From the cell containing the given text, extract its center point as [x, y] coordinate. 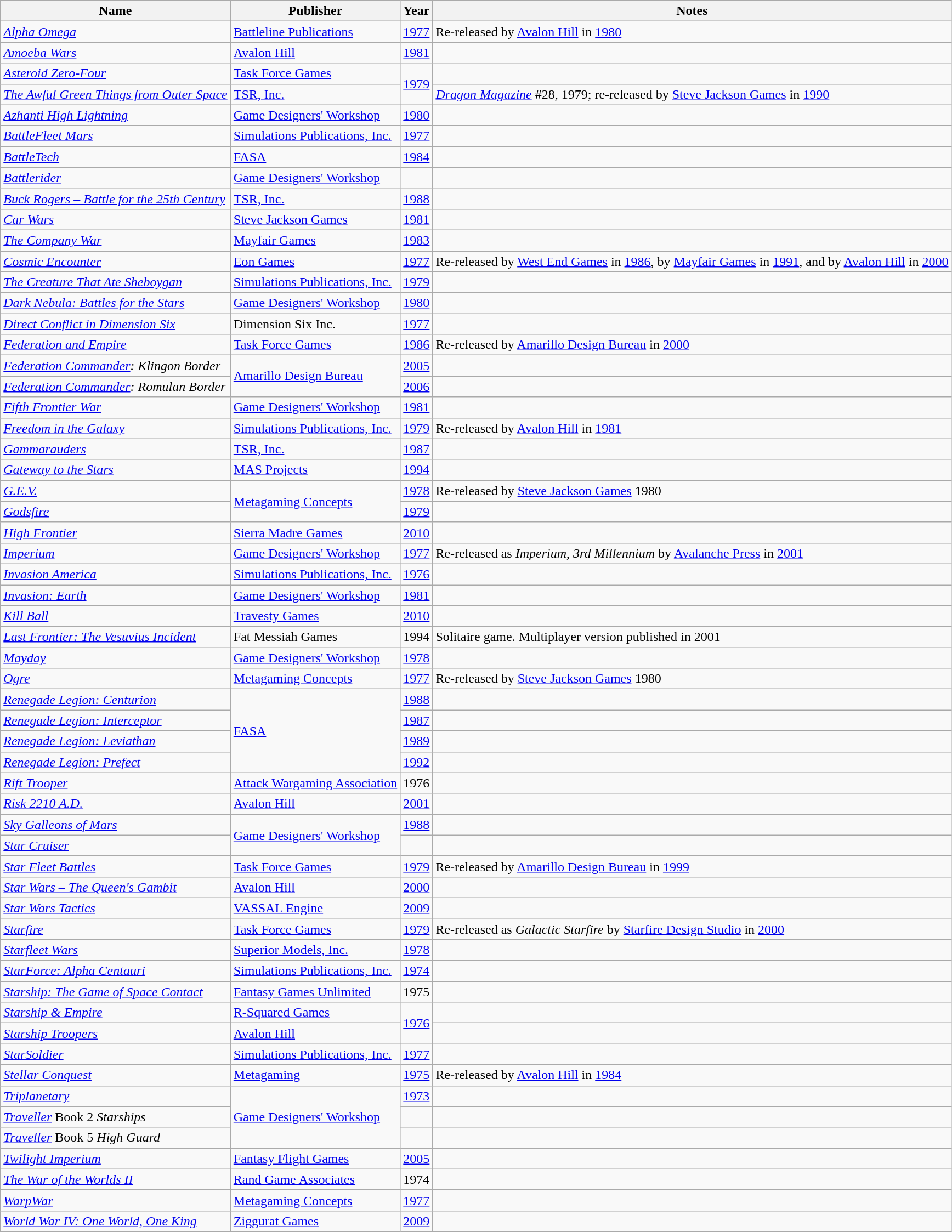
Re-released by Avalon Hill in 1981 [692, 428]
VASSAL Engine [315, 908]
Sky Galleons of Mars [116, 825]
Publisher [315, 11]
Stellar Conquest [116, 1075]
Star Wars Tactics [116, 908]
Mayfair Games [315, 240]
Freedom in the Galaxy [116, 428]
Rand Game Associates [315, 1179]
Starfleet Wars [116, 950]
World War IV: One World, One King [116, 1221]
1992 [417, 762]
Re-released as Imperium, 3rd Millennium by Avalanche Press in 2001 [692, 553]
Renegade Legion: Interceptor [116, 720]
Imperium [116, 553]
MAS Projects [315, 470]
Re-released by Avalon Hill in 1980 [692, 32]
Star Cruiser [116, 845]
Renegade Legion: Centurion [116, 700]
Dragon Magazine #28, 1979; re-released by Steve Jackson Games in 1990 [692, 94]
Fat Messiah Games [315, 637]
Kill Ball [116, 616]
2001 [417, 804]
The Company War [116, 240]
Star Fleet Battles [116, 866]
Solitaire game. Multiplayer version published in 2001 [692, 637]
Mayday [116, 658]
Gammarauders [116, 449]
Direct Conflict in Dimension Six [116, 324]
Risk 2210 A.D. [116, 804]
Car Wars [116, 219]
Star Wars – The Queen's Gambit [116, 887]
Gateway to the Stars [116, 470]
The Creature That Ate Sheboygan [116, 282]
Triplanetary [116, 1096]
WarpWar [116, 1200]
1986 [417, 345]
Sierra Madre Games [315, 532]
Metagaming [315, 1075]
Attack Wargaming Association [315, 783]
Alpha Omega [116, 32]
StarForce: Alpha Centauri [116, 971]
Federation and Empire [116, 345]
R-Squared Games [315, 1013]
Starfire [116, 929]
Amarillo Design Bureau [315, 376]
1983 [417, 240]
Battlerider [116, 178]
BattleFleet Mars [116, 136]
Starship: The Game of Space Contact [116, 992]
Fifth Frontier War [116, 407]
Federation Commander: Klingon Border [116, 366]
Notes [692, 11]
Dark Nebula: Battles for the Stars [116, 303]
G.E.V. [116, 491]
Fantasy Flight Games [315, 1159]
The Awful Green Things from Outer Space [116, 94]
Ogre [116, 679]
Rift Trooper [116, 783]
Fantasy Games Unlimited [315, 992]
Steve Jackson Games [315, 219]
Re-released by Avalon Hill in 1984 [692, 1075]
Re-released by Amarillo Design Bureau in 1999 [692, 866]
Starship Troopers [116, 1034]
Cosmic Encounter [116, 262]
Invasion: Earth [116, 595]
Dimension Six Inc. [315, 324]
Traveller Book 5 High Guard [116, 1138]
Amoeba Wars [116, 53]
Re-released by West End Games in 1986, by Mayfair Games in 1991, and by Avalon Hill in 2000 [692, 262]
1989 [417, 741]
Twilight Imperium [116, 1159]
Name [116, 11]
Godsfire [116, 512]
Asteroid Zero-Four [116, 73]
2000 [417, 887]
High Frontier [116, 532]
Renegade Legion: Leviathan [116, 741]
Federation Commander: Romulan Border [116, 387]
Traveller Book 2 Starships [116, 1117]
1984 [417, 157]
2006 [417, 387]
StarSoldier [116, 1054]
Starship & Empire [116, 1013]
Year [417, 11]
Re-released as Galactic Starfire by Starfire Design Studio in 2000 [692, 929]
Re-released by Amarillo Design Bureau in 2000 [692, 345]
BattleTech [116, 157]
Travesty Games [315, 616]
Invasion America [116, 574]
1973 [417, 1096]
Ziggurat Games [315, 1221]
Superior Models, Inc. [315, 950]
Azhanti High Lightning [116, 115]
Eon Games [315, 262]
Renegade Legion: Prefect [116, 762]
Battleline Publications [315, 32]
Buck Rogers – Battle for the 25th Century [116, 198]
Last Frontier: The Vesuvius Incident [116, 637]
The War of the Worlds II [116, 1179]
